Locate the cell with the specified text and output its [X, Y] center coordinate. 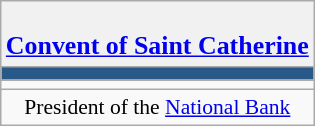
Convent of Saint Catherine [158, 34]
President of the National Bank [158, 108]
